For the text-containing cell, return its midpoint in (X, Y) coordinate format. 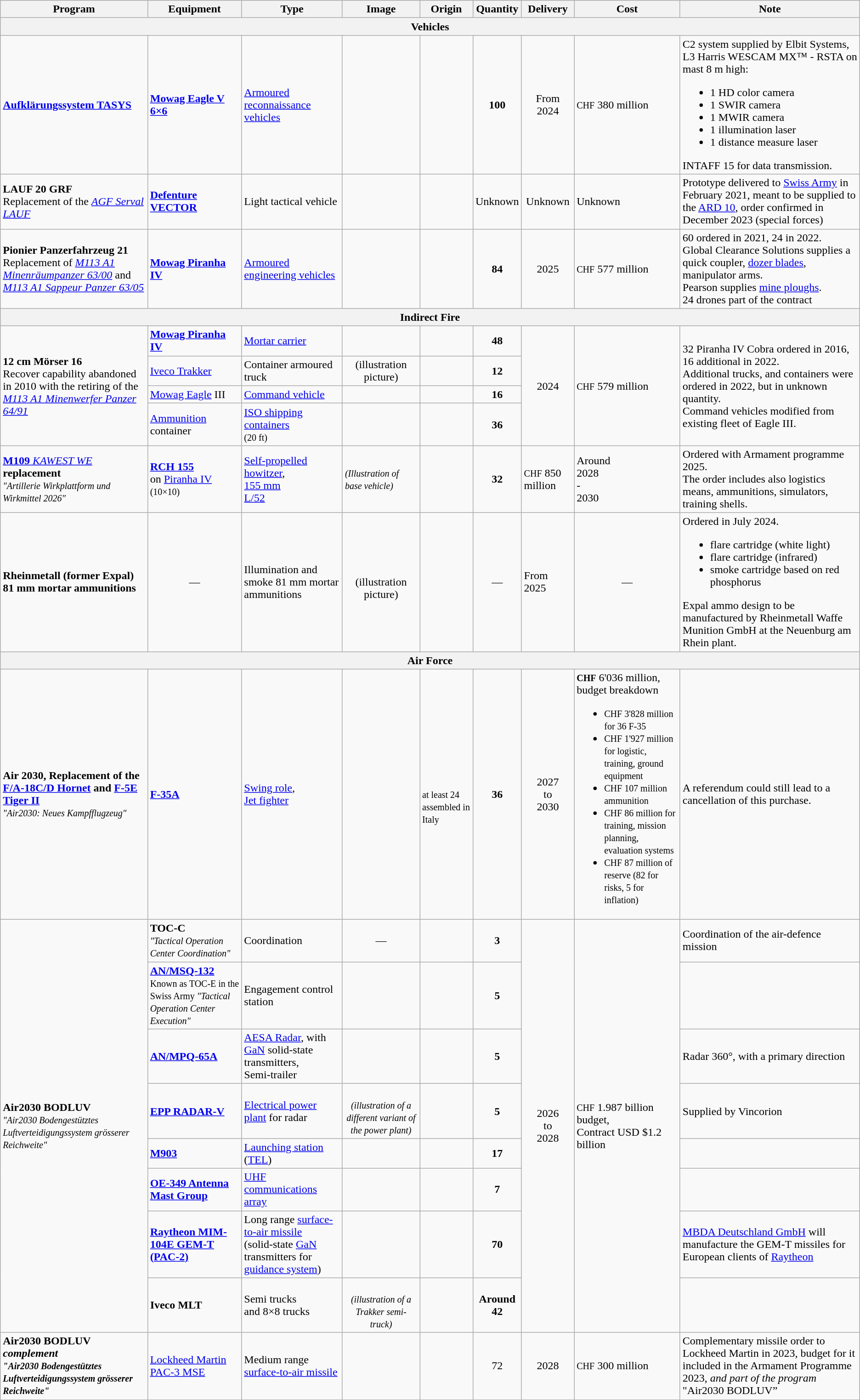
TOC-C"Tactical Operation Center Coordination" (195, 941)
CHF 380 million (628, 105)
Mowag Eagle V 6×6 (195, 105)
Mowag Eagle III (195, 394)
Iveco Trakker (195, 370)
Command vehicle (292, 394)
Medium range surface-to-air missile (292, 1366)
RCH 155 on Piranha IV (10×10) (195, 479)
2025 (548, 268)
48 (497, 341)
3 (497, 941)
CHF 577 million (628, 268)
Radar 360°, with a primary direction (770, 1056)
2028 (548, 1366)
Air 2030, Replacement of the F/A-18C/D Hornet and F-5E Tiger II"Air2030: Neues Kampfflugzeug" (74, 794)
Program (74, 9)
CHF 850 million (548, 479)
Cost (628, 9)
Light tactical vehicle (292, 201)
EPP RADAR-V (195, 1111)
Image (381, 9)
Air2030 BODLUV complement"Air2030 Bodengestütztes Luftverteidigungssystem grösserer Reichweite" (74, 1366)
A referendum could still lead to a cancellation of this purchase. (770, 794)
Type (292, 9)
LAUF 20 GRFReplacement of the AGF Serval LAUF (74, 201)
Launching station (TEL) (292, 1154)
Ammunition container (195, 424)
AESA Radar, with GaN solid-state transmitters,Semi-trailer (292, 1056)
(illustration of a Trakker semi-truck) (381, 1305)
Coordination of the air-defence mission (770, 941)
OE-349 Antenna Mast Group (195, 1189)
12 (497, 370)
AN/MSQ-132Known as TOC-E in the Swiss Army "Tactical Operation Center Execution" (195, 996)
Quantity (497, 9)
Self-propelled howitzer, 155 mm L/52 (292, 479)
MBDA Deutschland GmbH will manufacture the GEM-T missiles for European clients of Raytheon (770, 1244)
Defenture VECTOR (195, 201)
(Illustration of base vehicle) (381, 479)
(illustration of a different variant of the power plant) (381, 1111)
Raytheon MIM-104E GEM-T (PAC-2) (195, 1244)
M903 (195, 1154)
Engagement control station (292, 996)
AN/MPQ-65A (195, 1056)
Origin (447, 9)
Coordination (292, 941)
Prototype delivered to Swiss Army in February 2021, meant to be supplied to the ARD 10, order confirmed in December 2023 (special forces) (770, 201)
CHF 300 million (628, 1366)
Vehicles (430, 27)
Equipment (195, 9)
Mortar carrier (292, 341)
Around42 (497, 1305)
7 (497, 1189)
84 (497, 268)
Electrical power plant for radar (292, 1111)
F-35A (195, 794)
Indirect Fire (430, 317)
― (381, 941)
at least 24 assembled in Italy (447, 794)
UHF communications array (292, 1189)
Illumination and smoke 81 mm mortar ammunitions (292, 582)
Swing role,Jet fighter (292, 794)
From 2025 (548, 582)
ISO shipping containers (20 ft) (292, 424)
Note (770, 9)
Delivery (548, 9)
Armoured engineering vehicles (292, 268)
Air Force (430, 660)
From 2024 (548, 105)
2027to2030 (548, 794)
M109 KAWEST WE replacement"Artillerie Wirkplattform und Wirkmittel 2026" (74, 479)
Iveco MLT (195, 1305)
Rheinmetall (former Expal) 81 mm mortar ammunitions (74, 582)
100 (497, 105)
16 (497, 394)
2024 (548, 386)
Air2030 BODLUV"Air2030 Bodengestütztes Luftverteidigungssystem grösserer Reichweite" (74, 1126)
Container armoured truck (292, 370)
Long range surface-to-air missile (solid-state GaN transmitters for guidance system) (292, 1244)
2026to2028 (548, 1126)
CHF 579 million (628, 386)
12 cm Mörser 16 Recover capability abandoned in 2010 with the retiring of the M113 A1 Minenwerfer Panzer 64/91 (74, 386)
32 (497, 479)
Aufklärungssystem TASYS (74, 105)
Semi trucksand 8×8 trucks (292, 1305)
CHF 1.987 billion budget,Contract USD $1.2 billion (628, 1126)
17 (497, 1154)
72 (497, 1366)
Lockheed Martin PAC-3 MSE (195, 1366)
70 (497, 1244)
Around 2028-2030 (628, 479)
Pionier Panzerfahrzeug 21 Replacement of M113 A1 Minenräumpanzer 63/00 and M113 A1 Sappeur Panzer 63/05 (74, 268)
Supplied by Vincorion (770, 1111)
Armoured reconnaissance vehicles (292, 105)
Ordered with Armament programme 2025.The order includes also logistics means, ammunitions, simulators, training shells. (770, 479)
